Determine the (X, Y) coordinate at the center of the cell enclosing the given text.  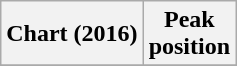
Peakposition (189, 34)
Chart (2016) (72, 34)
